Return [X, Y] of the center of cell containing provided text 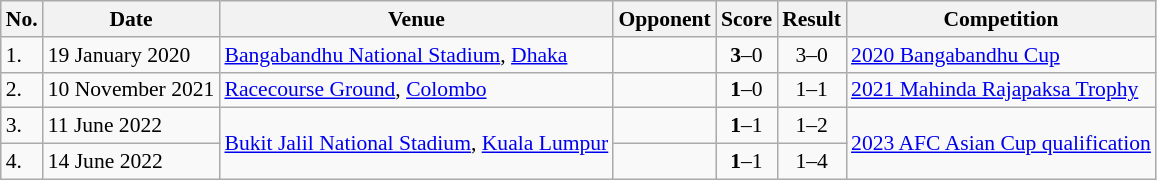
Score [746, 19]
2023 AFC Asian Cup qualification [1001, 144]
11 June 2022 [132, 126]
3. [22, 126]
1–2 [812, 126]
2. [22, 90]
Result [812, 19]
1–4 [812, 162]
No. [22, 19]
Opponent [664, 19]
Date [132, 19]
Competition [1001, 19]
1. [22, 55]
Venue [416, 19]
4. [22, 162]
Racecourse Ground, Colombo [416, 90]
Bangabandhu National Stadium, Dhaka [416, 55]
19 January 2020 [132, 55]
2020 Bangabandhu Cup [1001, 55]
Bukit Jalil National Stadium, Kuala Lumpur [416, 144]
14 June 2022 [132, 162]
10 November 2021 [132, 90]
1–0 [746, 90]
2021 Mahinda Rajapaksa Trophy [1001, 90]
